Identify which cell holds the provided text, then report its (x, y) central coordinate. 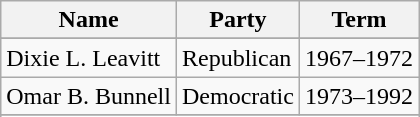
Democratic (238, 96)
Party (238, 20)
1973–1992 (358, 96)
Republican (238, 58)
Term (358, 20)
Omar B. Bunnell (89, 96)
Name (89, 20)
Dixie L. Leavitt (89, 58)
1967–1972 (358, 58)
